From the cell containing the given text, extract its center point as (X, Y) coordinate. 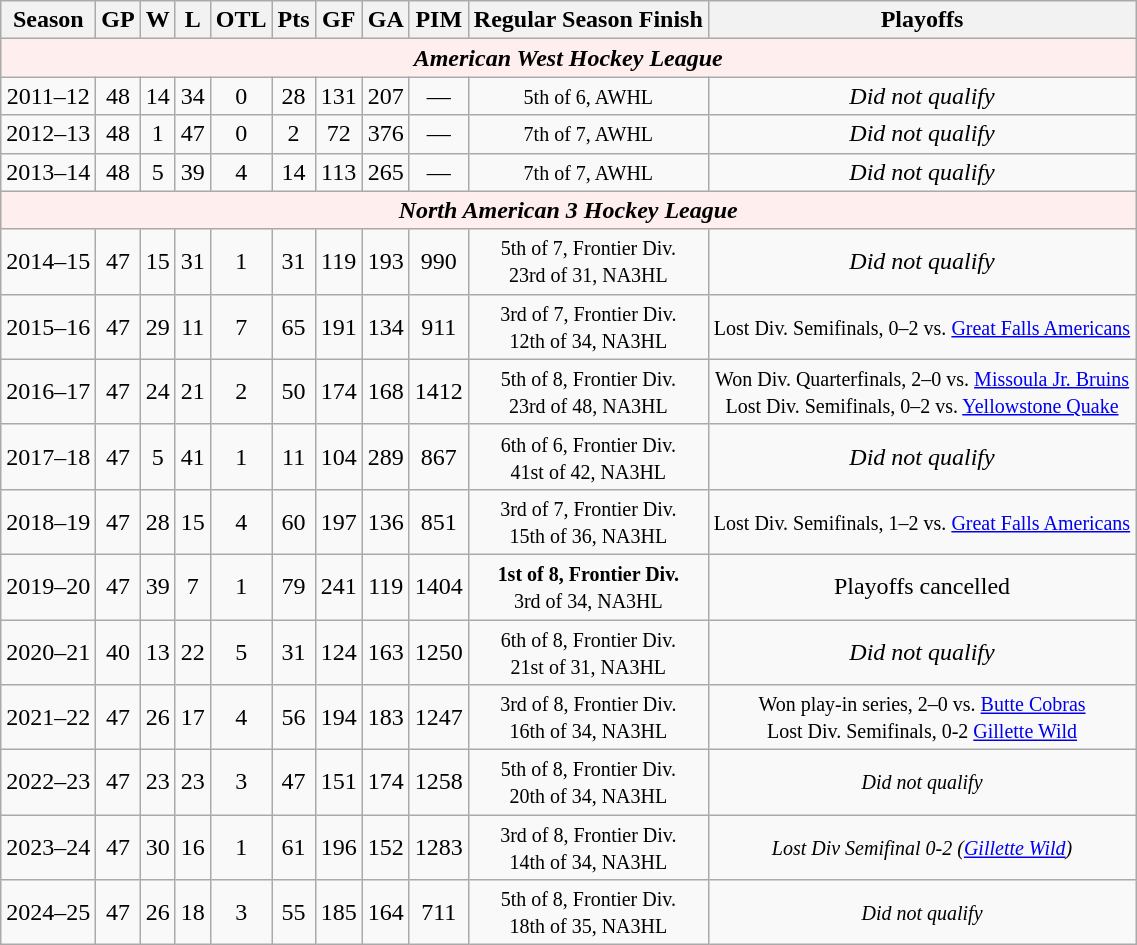
3rd of 8, Frontier Div.14th of 34, NA3HL (588, 848)
2012–13 (48, 134)
16 (192, 848)
17 (192, 718)
41 (192, 456)
2020–21 (48, 652)
2013–14 (48, 172)
265 (386, 172)
194 (338, 718)
241 (338, 586)
5th of 8, Frontier Div.20th of 34, NA3HL (588, 782)
60 (294, 522)
72 (338, 134)
Won play-in series, 2–0 vs. Butte CobrasLost Div. Semifinals, 0-2 Gillette Wild (922, 718)
151 (338, 782)
164 (386, 912)
Playoffs (922, 20)
104 (338, 456)
55 (294, 912)
134 (386, 326)
193 (386, 262)
61 (294, 848)
3rd of 7, Frontier Div.12th of 34, NA3HL (588, 326)
191 (338, 326)
65 (294, 326)
6th of 6, Frontier Div.41st of 42, NA3HL (588, 456)
GA (386, 20)
50 (294, 392)
GF (338, 20)
196 (338, 848)
851 (438, 522)
1250 (438, 652)
56 (294, 718)
5th of 7, Frontier Div.23rd of 31, NA3HL (588, 262)
131 (338, 96)
2021–22 (48, 718)
2018–19 (48, 522)
Won Div. Quarterfinals, 2–0 vs. Missoula Jr. BruinsLost Div. Semifinals, 0–2 vs. Yellowstone Quake (922, 392)
Season (48, 20)
867 (438, 456)
Regular Season Finish (588, 20)
1283 (438, 848)
2011–12 (48, 96)
North American 3 Hockey League (568, 210)
2015–16 (48, 326)
34 (192, 96)
29 (158, 326)
3rd of 7, Frontier Div.15th of 36, NA3HL (588, 522)
18 (192, 912)
American West Hockey League (568, 58)
124 (338, 652)
1412 (438, 392)
2022–23 (48, 782)
Lost Div. Semifinals, 1–2 vs. Great Falls Americans (922, 522)
183 (386, 718)
22 (192, 652)
911 (438, 326)
2014–15 (48, 262)
1404 (438, 586)
21 (192, 392)
5th of 8, Frontier Div.18th of 35, NA3HL (588, 912)
289 (386, 456)
3rd of 8, Frontier Div.16th of 34, NA3HL (588, 718)
207 (386, 96)
185 (338, 912)
OTL (241, 20)
40 (118, 652)
79 (294, 586)
1258 (438, 782)
Playoffs cancelled (922, 586)
136 (386, 522)
163 (386, 652)
L (192, 20)
376 (386, 134)
2023–24 (48, 848)
990 (438, 262)
197 (338, 522)
5th of 6, AWHL (588, 96)
6th of 8, Frontier Div.21st of 31, NA3HL (588, 652)
1247 (438, 718)
168 (386, 392)
152 (386, 848)
13 (158, 652)
Lost Div Semifinal 0-2 (Gillette Wild) (922, 848)
2024–25 (48, 912)
2019–20 (48, 586)
711 (438, 912)
W (158, 20)
GP (118, 20)
5th of 8, Frontier Div.23rd of 48, NA3HL (588, 392)
Pts (294, 20)
24 (158, 392)
1st of 8, Frontier Div.3rd of 34, NA3HL (588, 586)
2016–17 (48, 392)
30 (158, 848)
113 (338, 172)
PIM (438, 20)
2017–18 (48, 456)
Lost Div. Semifinals, 0–2 vs. Great Falls Americans (922, 326)
